Return the (x, y) coordinate for the center point of the cell that contains the specified text.  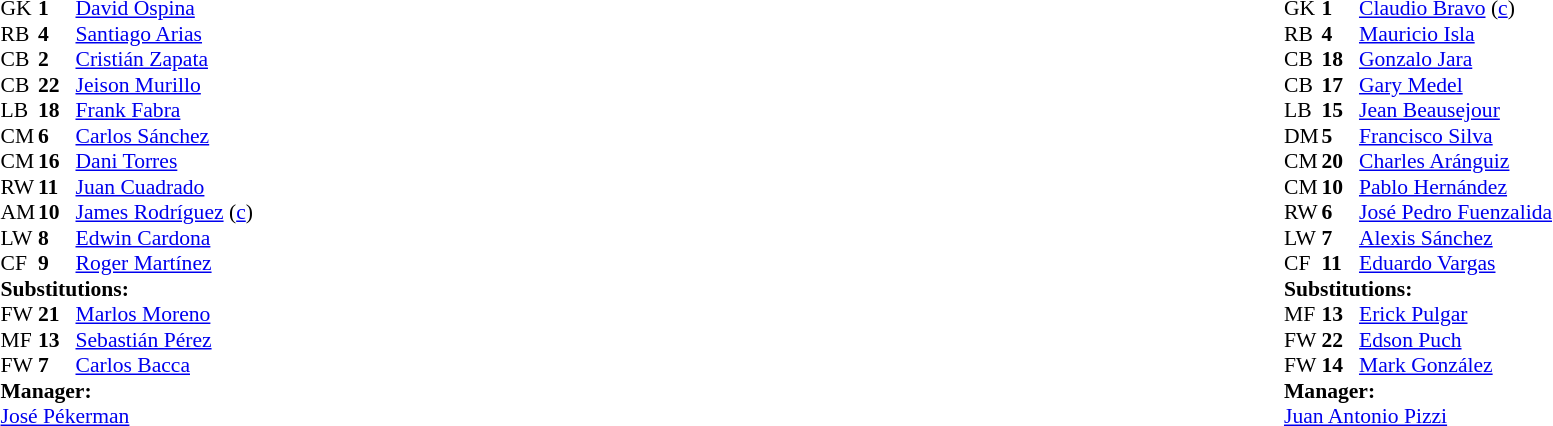
2 (57, 59)
Pablo Hernández (1456, 187)
Jean Beausejour (1456, 111)
Mark González (1456, 365)
Marlos Moreno (164, 315)
Santiago Arias (164, 34)
AM (19, 213)
Mauricio Isla (1456, 34)
Frank Fabra (164, 111)
17 (1340, 85)
DM (1303, 136)
Alexis Sánchez (1456, 238)
Roger Martínez (164, 263)
Carlos Bacca (164, 365)
Gonzalo Jara (1456, 59)
Gary Medel (1456, 85)
Carlos Sánchez (164, 136)
Edwin Cardona (164, 238)
9 (57, 263)
15 (1340, 111)
José Pedro Fuenzalida (1456, 213)
20 (1340, 161)
21 (57, 315)
Francisco Silva (1456, 136)
16 (57, 161)
Eduardo Vargas (1456, 263)
Dani Torres (164, 161)
Jeison Murillo (164, 85)
Charles Aránguiz (1456, 161)
14 (1340, 365)
James Rodríguez (c) (164, 213)
5 (1340, 136)
Sebastián Pérez (164, 340)
Cristián Zapata (164, 59)
Edson Puch (1456, 340)
8 (57, 238)
Juan Cuadrado (164, 187)
Erick Pulgar (1456, 315)
